Find where the given text appears and provide that cell's center as [x, y] coordinate. 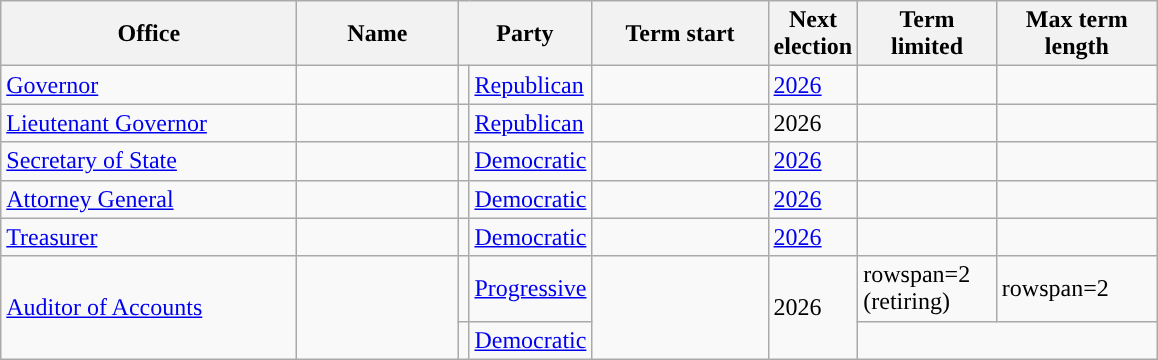
Term limited [928, 34]
Secretary of State [149, 161]
rowspan=2 [1076, 288]
Governor [149, 85]
Max term length [1076, 34]
Treasurer [149, 237]
Term start [680, 34]
Name [378, 34]
Party [525, 34]
Office [149, 34]
Progressive [530, 288]
Lieutenant Governor [149, 123]
Attorney General [149, 199]
rowspan=2 (retiring) [928, 288]
Auditor of Accounts [149, 308]
Next election [813, 34]
